Provide the [x, y] coordinate of the cell's center where the given text is located.  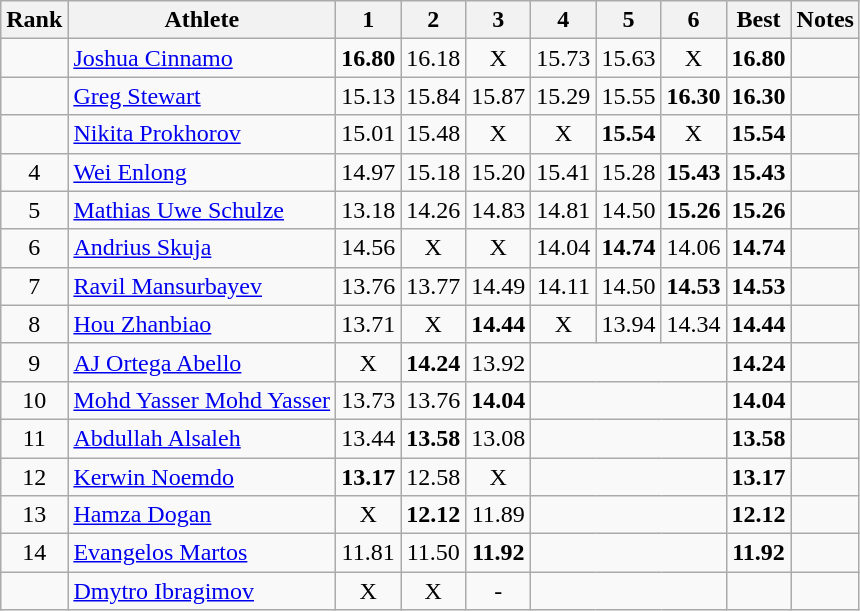
Ravil Mansurbayev [202, 286]
14.34 [694, 324]
13.94 [628, 324]
15.20 [498, 172]
1 [368, 20]
13.44 [368, 438]
Wei Enlong [202, 172]
Mathias Uwe Schulze [202, 210]
13.18 [368, 210]
16.18 [434, 58]
14.49 [498, 286]
13 [34, 515]
14.83 [498, 210]
Hou Zhanbiao [202, 324]
14 [34, 553]
14.06 [694, 248]
14.11 [564, 286]
Joshua Cinnamo [202, 58]
13.71 [368, 324]
Abdullah Alsaleh [202, 438]
Best [758, 20]
14.26 [434, 210]
Evangelos Martos [202, 553]
14.56 [368, 248]
15.55 [628, 96]
Andrius Skuja [202, 248]
15.63 [628, 58]
10 [34, 400]
13.92 [498, 362]
15.18 [434, 172]
8 [34, 324]
15.28 [628, 172]
11.89 [498, 515]
15.73 [564, 58]
Kerwin Noemdo [202, 477]
9 [34, 362]
15.41 [564, 172]
14.81 [564, 210]
Notes [825, 20]
Greg Stewart [202, 96]
15.13 [368, 96]
12 [34, 477]
Athlete [202, 20]
15.84 [434, 96]
7 [34, 286]
Nikita Prokhorov [202, 134]
13.73 [368, 400]
3 [498, 20]
15.48 [434, 134]
15.01 [368, 134]
Dmytro Ibragimov [202, 591]
15.29 [564, 96]
12.58 [434, 477]
11 [34, 438]
13.77 [434, 286]
Rank [34, 20]
11.50 [434, 553]
- [498, 591]
Mohd Yasser Mohd Yasser [202, 400]
13.08 [498, 438]
11.81 [368, 553]
14.97 [368, 172]
15.87 [498, 96]
2 [434, 20]
Hamza Dogan [202, 515]
AJ Ortega Abello [202, 362]
